For the text-containing cell, return its midpoint in [X, Y] coordinate format. 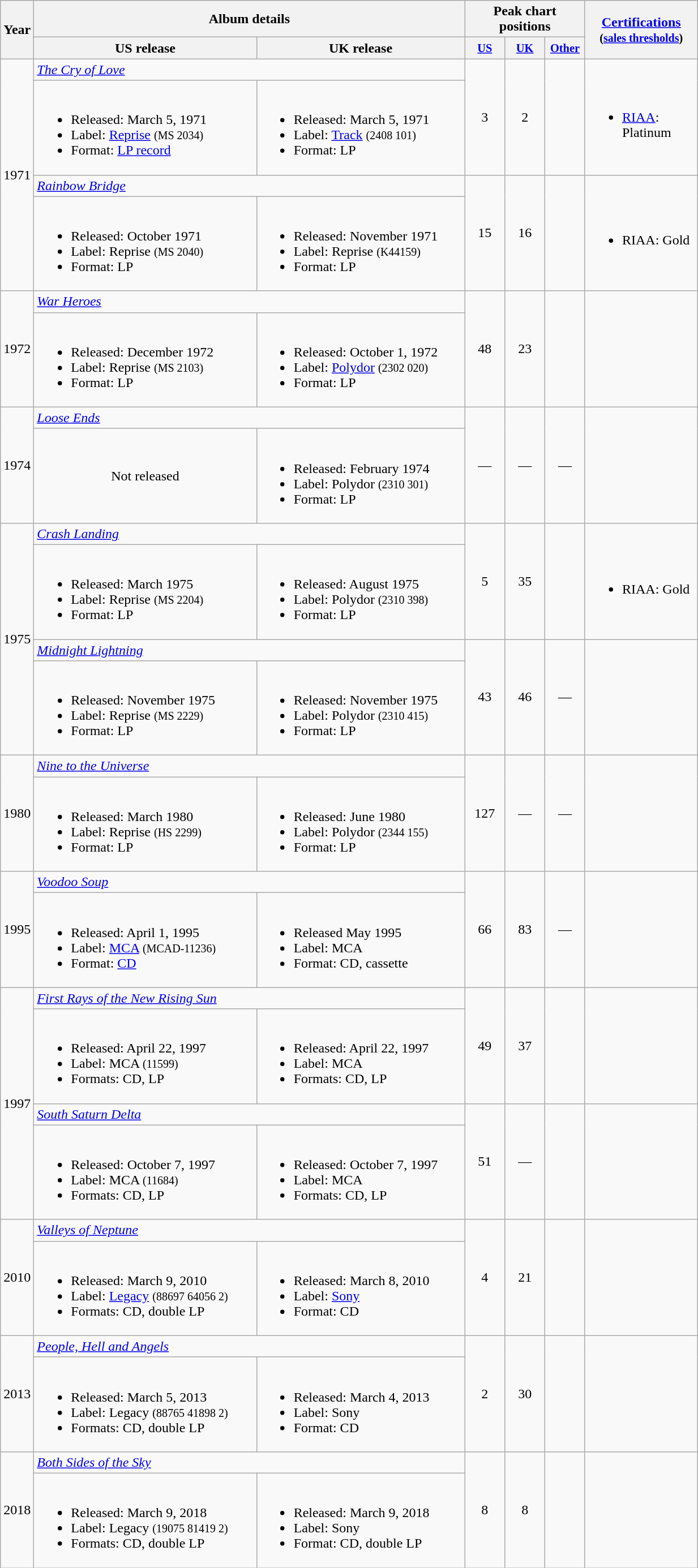
Released: April 22, 1997Label: MCA (11599)Formats: CD, LP [145, 1056]
UK [525, 48]
5 [485, 581]
Released: October 7, 1997Label: MCAFormats: CD, LP [361, 1172]
2010 [17, 1278]
16 [525, 233]
35 [525, 581]
Released: February 1974Label: Polydor (2310 301)Format: LP [361, 475]
1971 [17, 175]
Valleys of Neptune [249, 1230]
51 [485, 1161]
Not released [145, 475]
Rainbow Bridge [249, 186]
Released: March 5, 1971Label: Reprise (MS 2034)Format: LP record [145, 128]
127 [485, 814]
Released: April 1, 1995Label: MCA (MCAD-11236)Format: CD [145, 940]
Other [565, 48]
1972 [17, 349]
2013 [17, 1393]
Released: April 22, 1997Label: MCAFormats: CD, LP [361, 1056]
Released: March 8, 2010Label: SonyFormat: CD [361, 1288]
Released: March 5, 1971Label: Track (2408 101)Format: LP [361, 128]
66 [485, 929]
Both Sides of the Sky [249, 1462]
People, Hell and Angels [249, 1346]
War Heroes [249, 302]
23 [525, 349]
UK release [361, 48]
RIAA: Platinum [641, 117]
Crash Landing [249, 534]
Released: March 1975Label: Reprise (MS 2204)Format: LP [145, 592]
Released: October 1971Label: Reprise (MS 2040)Format: LP [145, 243]
Released: March 9, 2010Label: Legacy (88697 64056 2)Formats: CD, double LP [145, 1288]
US [485, 48]
Midnight Lightning [249, 650]
Loose Ends [249, 418]
Released: March 5, 2013Label: Legacy (88765 41898 2)Formats: CD, double LP [145, 1404]
South Saturn Delta [249, 1114]
Nine to the Universe [249, 766]
1980 [17, 814]
49 [485, 1046]
Released: December 1972Label: Reprise (MS 2103)Format: LP [145, 360]
US release [145, 48]
2018 [17, 1510]
Released: March 4, 2013Label: SonyFormat: CD [361, 1404]
Voodoo Soup [249, 882]
3 [485, 117]
Released May 1995Label: MCAFormat: CD, cassette [361, 940]
Album details [249, 19]
46 [525, 697]
Released: March 9, 2018Label: SonyFormat: CD, double LP [361, 1520]
The Cry of Love [249, 70]
1974 [17, 465]
Released: November 1975Label: Reprise (MS 2229)Format: LP [145, 708]
Certifications(sales thresholds) [641, 29]
Released: November 1975Label: Polydor (2310 415)Format: LP [361, 708]
1997 [17, 1103]
Released: August 1975Label: Polydor (2310 398)Format: LP [361, 592]
Released: June 1980Label: Polydor (2344 155)Format: LP [361, 824]
Released: October 1, 1972Label: Polydor (2302 020)Format: LP [361, 360]
Peak chart positions [525, 19]
30 [525, 1393]
1975 [17, 639]
21 [525, 1278]
First Rays of the New Rising Sun [249, 998]
1995 [17, 929]
4 [485, 1278]
83 [525, 929]
Released: November 1971Label: Reprise (K44159)Format: LP [361, 243]
Released: March 1980Label: Reprise (HS 2299)Format: LP [145, 824]
43 [485, 697]
Year [17, 29]
Released: March 9, 2018Label: Legacy (19075 81419 2)Formats: CD, double LP [145, 1520]
15 [485, 233]
Released: October 7, 1997Label: MCA (11684)Formats: CD, LP [145, 1172]
48 [485, 349]
37 [525, 1046]
